Capture the cell that displays the provided text and extract its [X, Y] central coordinate. 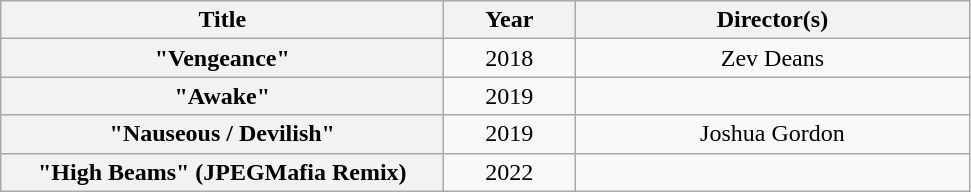
Joshua Gordon [772, 134]
"Awake" [222, 96]
Year [510, 20]
"High Beams" (JPEGMafia Remix) [222, 172]
"Nauseous / Devilish" [222, 134]
Director(s) [772, 20]
2022 [510, 172]
Title [222, 20]
2018 [510, 58]
Zev Deans [772, 58]
"Vengeance" [222, 58]
